Pinpoint the cell where the given text exists, returning its [X, Y] midpoint coordinate. 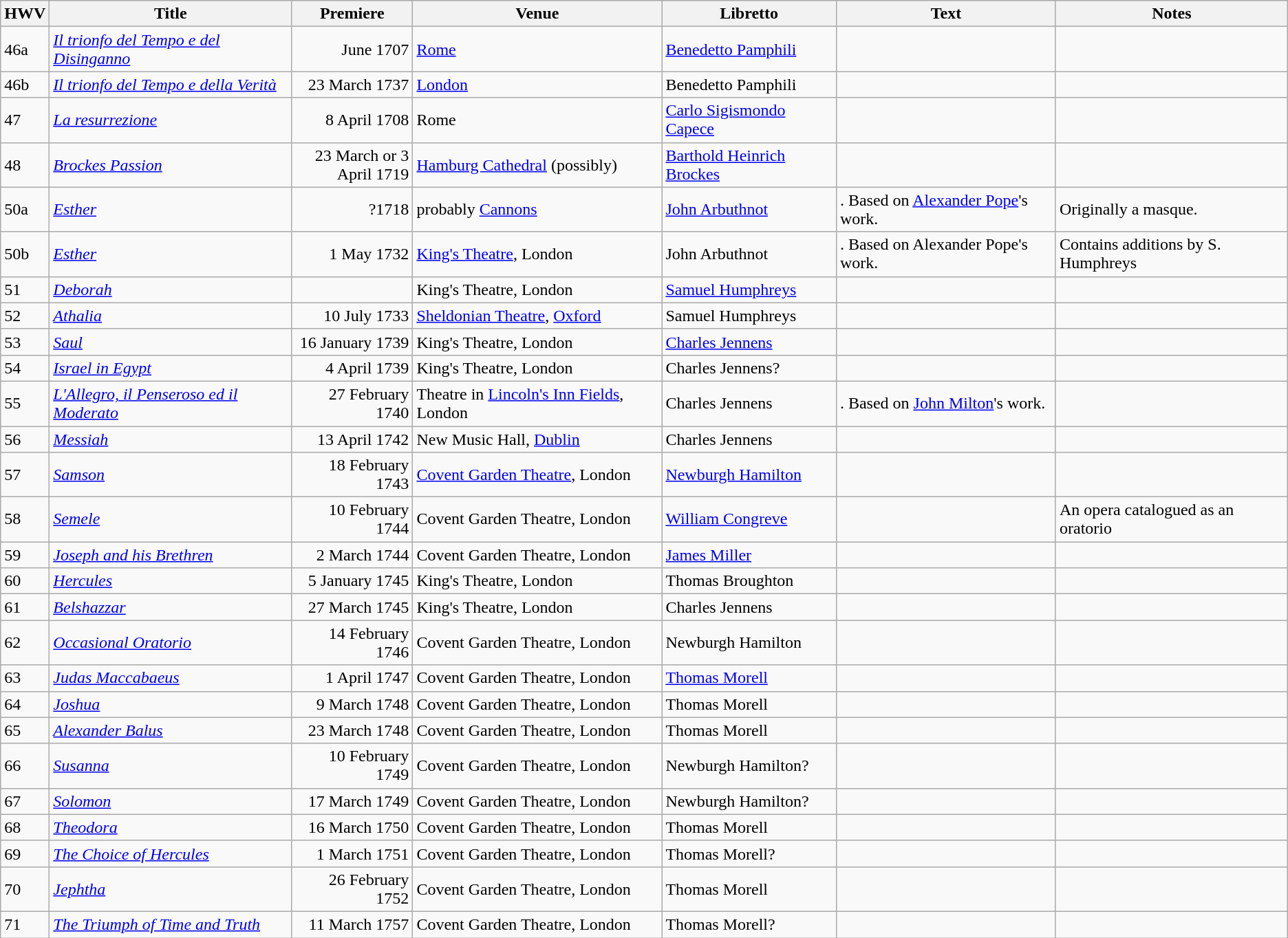
27 February 1740 [352, 403]
27 March 1745 [352, 607]
New Music Hall, Dublin [537, 439]
Barthold Heinrich Brockes [749, 165]
62 [25, 642]
L'Allegro, il Penseroso ed il Moderato [171, 403]
70 [25, 888]
James Miller [749, 555]
Venue [537, 14]
23 March 1737 [352, 85]
4 April 1739 [352, 368]
Judas Maccabaeus [171, 678]
63 [25, 678]
. Based on John Milton's work. [945, 403]
Il trionfo del Tempo e del Disinganno [171, 50]
?1718 [352, 209]
Deborah [171, 290]
Text [945, 14]
Theatre in Lincoln's Inn Fields, London [537, 403]
58 [25, 520]
47 [25, 120]
53 [25, 342]
probably Cannons [537, 209]
Belshazzar [171, 607]
London [537, 85]
Sheldonian Theatre, Oxford [537, 316]
Thomas Broughton [749, 581]
Joseph and his Brethren [171, 555]
66 [25, 766]
59 [25, 555]
14 February 1746 [352, 642]
1 May 1732 [352, 254]
17 March 1749 [352, 801]
52 [25, 316]
56 [25, 439]
Saul [171, 342]
48 [25, 165]
68 [25, 827]
Joshua [171, 704]
65 [25, 730]
Athalia [171, 316]
54 [25, 368]
26 February 1752 [352, 888]
Susanna [171, 766]
10 July 1733 [352, 316]
June 1707 [352, 50]
11 March 1757 [352, 924]
Samson [171, 475]
10 February 1749 [352, 766]
5 January 1745 [352, 581]
William Congreve [749, 520]
Notes [1171, 14]
Messiah [171, 439]
67 [25, 801]
13 April 1742 [352, 439]
51 [25, 290]
9 March 1748 [352, 704]
Semele [171, 520]
Alexander Balus [171, 730]
16 March 1750 [352, 827]
Jephtha [171, 888]
23 March 1748 [352, 730]
Premiere [352, 14]
The Choice of Hercules [171, 853]
Theodora [171, 827]
An opera catalogued as an oratorio [1171, 520]
Brockes Passion [171, 165]
18 February 1743 [352, 475]
55 [25, 403]
Solomon [171, 801]
46b [25, 85]
Hercules [171, 581]
2 March 1744 [352, 555]
Libretto [749, 14]
Israel in Egypt [171, 368]
64 [25, 704]
71 [25, 924]
Occasional Oratorio [171, 642]
Title [171, 14]
61 [25, 607]
46a [25, 50]
Hamburg Cathedral (possibly) [537, 165]
23 March or 3 April 1719 [352, 165]
Charles Jennens? [749, 368]
57 [25, 475]
The Triumph of Time and Truth [171, 924]
50b [25, 254]
Originally a masque. [1171, 209]
La resurrezione [171, 120]
50a [25, 209]
1 March 1751 [352, 853]
10 February 1744 [352, 520]
1 April 1747 [352, 678]
HWV [25, 14]
Carlo Sigismondo Capece [749, 120]
69 [25, 853]
8 April 1708 [352, 120]
Il trionfo del Tempo e della Verità [171, 85]
16 January 1739 [352, 342]
60 [25, 581]
Contains additions by S. Humphreys [1171, 254]
